From the cell containing the given text, extract its center point as (X, Y) coordinate. 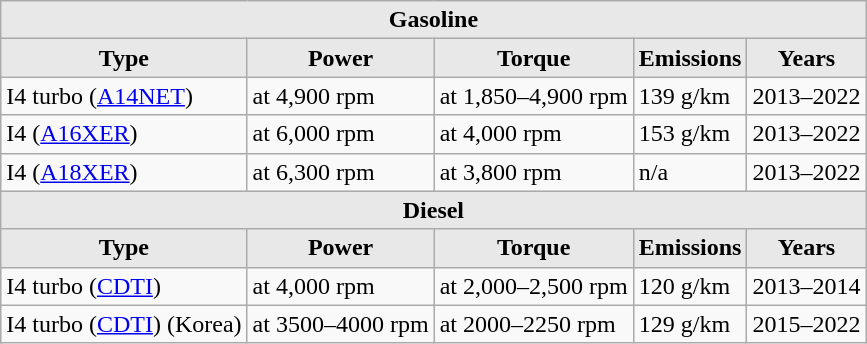
at 1,850–4,900 rpm (534, 96)
at 6,000 rpm (340, 134)
at 3,800 rpm (534, 172)
at 2,000–2,500 rpm (534, 286)
I4 turbo (CDTI) (124, 286)
I4 (A16XER) (124, 134)
at 2000–2250 rpm (534, 324)
Diesel (434, 210)
I4 turbo (CDTI) (Korea) (124, 324)
2013–2014 (806, 286)
n/a (690, 172)
Gasoline (434, 20)
120 g/km (690, 286)
I4 turbo (A14NET) (124, 96)
139 g/km (690, 96)
at 6,300 rpm (340, 172)
I4 (A18XER) (124, 172)
153 g/km (690, 134)
at 3500–4000 rpm (340, 324)
129 g/km (690, 324)
at 4,900 rpm (340, 96)
2015–2022 (806, 324)
